Output the (x, y) coordinate of the center of the cell containing the given text.  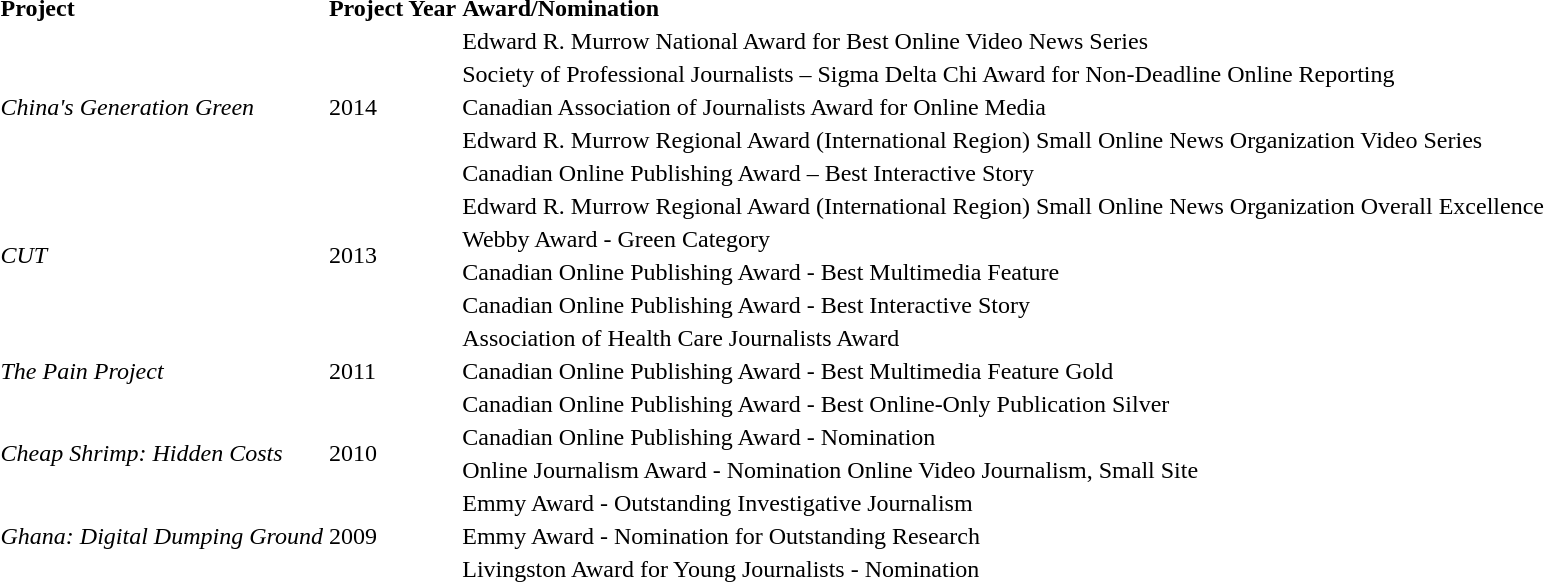
2014 (392, 107)
2011 (392, 371)
2013 (392, 256)
2010 (392, 454)
